Output the [x, y] coordinate of the center of the cell containing the given text.  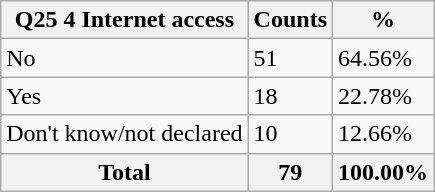
10 [290, 134]
100.00% [384, 172]
Yes [124, 96]
Counts [290, 20]
51 [290, 58]
Q25 4 Internet access [124, 20]
12.66% [384, 134]
% [384, 20]
18 [290, 96]
79 [290, 172]
Don't know/not declared [124, 134]
22.78% [384, 96]
Total [124, 172]
No [124, 58]
64.56% [384, 58]
